Search for the cell housing the specified text and yield its (X, Y) center coordinate. 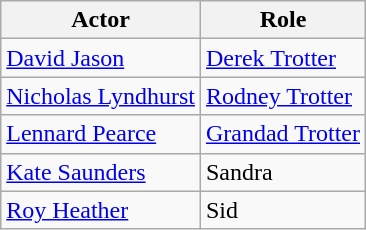
Sandra (282, 172)
Sid (282, 210)
Actor (101, 20)
Kate Saunders (101, 172)
Grandad Trotter (282, 134)
Role (282, 20)
Derek Trotter (282, 58)
Roy Heather (101, 210)
Rodney Trotter (282, 96)
Lennard Pearce (101, 134)
Nicholas Lyndhurst (101, 96)
David Jason (101, 58)
